Search for the cell housing the specified text and yield its (X, Y) center coordinate. 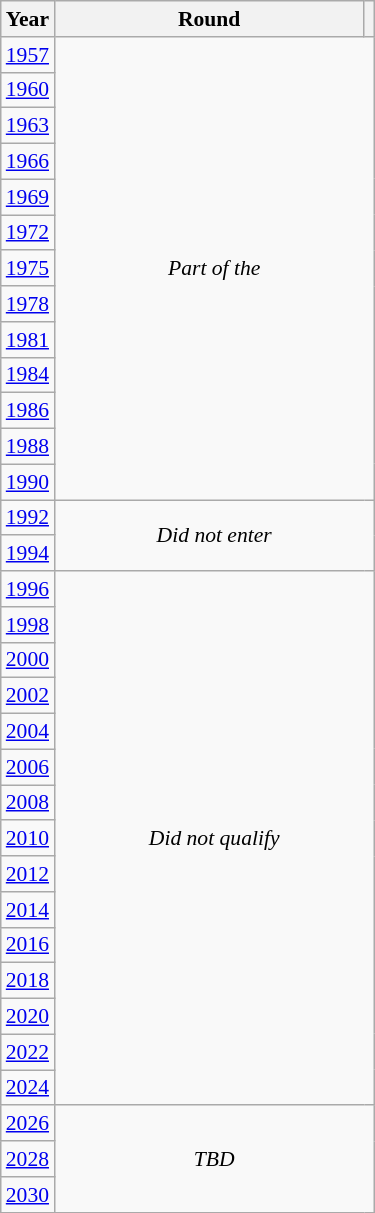
1975 (28, 269)
1998 (28, 625)
1969 (28, 197)
1986 (28, 411)
1984 (28, 375)
2010 (28, 839)
Year (28, 19)
1957 (28, 55)
2012 (28, 874)
2028 (28, 1159)
TBD (214, 1160)
1994 (28, 554)
2004 (28, 732)
Part of the (214, 268)
1996 (28, 589)
1966 (28, 162)
2006 (28, 767)
1960 (28, 90)
1988 (28, 447)
2000 (28, 660)
2008 (28, 803)
1978 (28, 304)
2016 (28, 945)
1972 (28, 233)
Did not enter (214, 536)
1981 (28, 340)
1963 (28, 126)
Did not qualify (214, 838)
2024 (28, 1088)
2020 (28, 1017)
1990 (28, 482)
2014 (28, 910)
2018 (28, 981)
2022 (28, 1052)
2030 (28, 1195)
1992 (28, 518)
2026 (28, 1124)
2002 (28, 696)
Round (209, 19)
